Find where the given text appears and provide that cell's center as [x, y] coordinate. 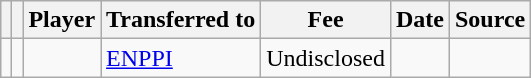
Undisclosed [326, 58]
Date [420, 20]
Source [490, 20]
Fee [326, 20]
ENPPI [181, 58]
Player [62, 20]
Transferred to [181, 20]
